Locate the cell with the specified text and output its [x, y] center coordinate. 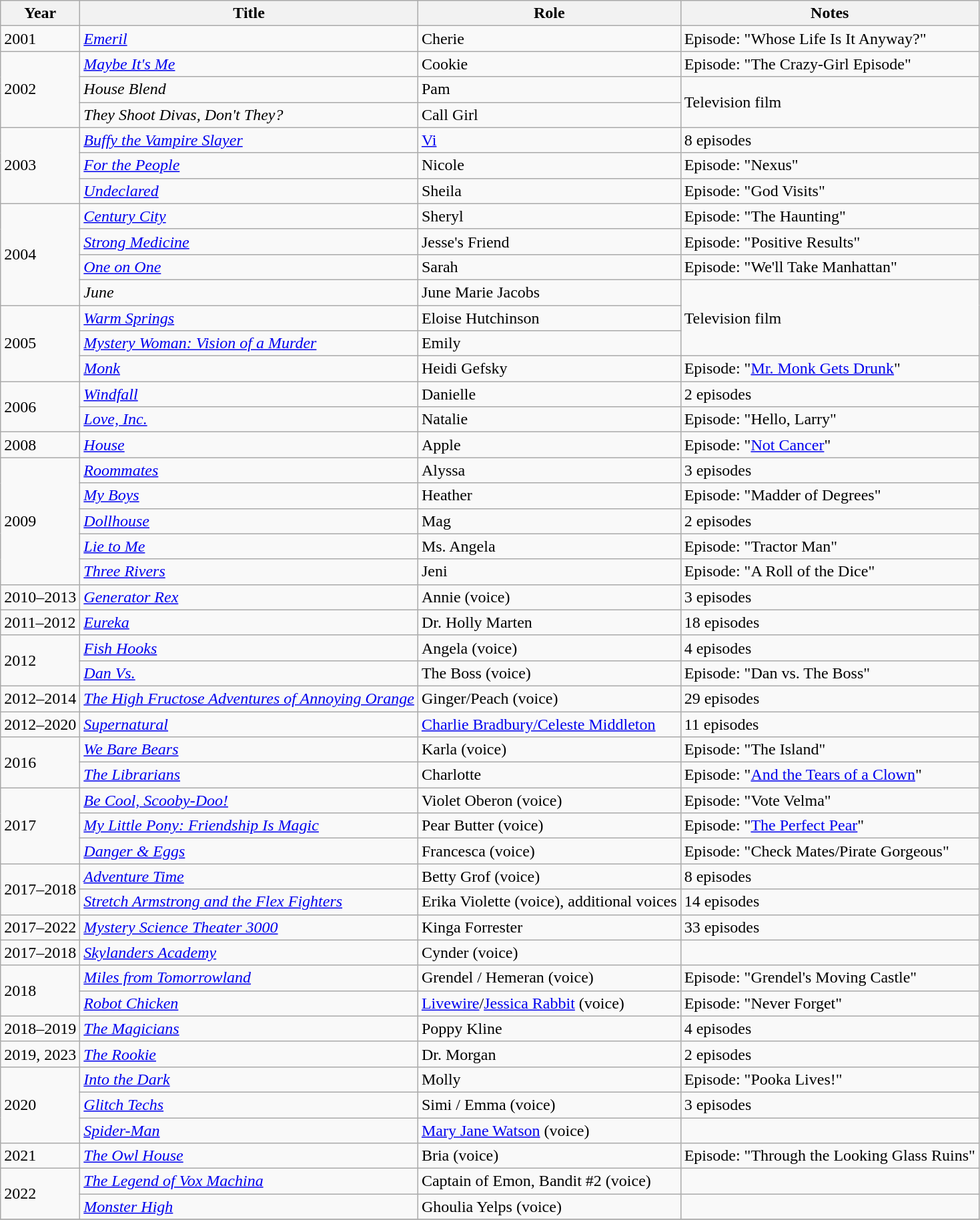
Ginger/Peach (voice) [549, 698]
2016 [40, 762]
Eureka [250, 622]
Title [250, 13]
Episode: "Madder of Degrees" [830, 496]
Jesse's Friend [549, 241]
Strong Medicine [250, 241]
Eloise Hutchinson [549, 318]
Grendel / Hemeran (voice) [549, 978]
2018 [40, 991]
14 episodes [830, 902]
29 episodes [830, 698]
Episode: "Pooka Lives!" [830, 1079]
Violet Oberon (voice) [549, 800]
The High Fructose Adventures of Annoying Orange [250, 698]
2005 [40, 344]
Century City [250, 216]
Molly [549, 1079]
Pear Butter (voice) [549, 826]
Angela (voice) [549, 648]
June [250, 292]
Dollhouse [250, 521]
Episode: "The Crazy-Girl Episode" [830, 64]
2009 [40, 521]
Episode: "Positive Results" [830, 241]
2018–2019 [40, 1029]
June Marie Jacobs [549, 292]
Lie to Me [250, 546]
Episode: "Tractor Man" [830, 546]
Monster High [250, 1207]
Stretch Armstrong and the Flex Fighters [250, 902]
Supernatural [250, 724]
2012 [40, 660]
Mystery Woman: Vision of a Murder [250, 344]
Buffy the Vampire Slayer [250, 140]
Robot Chicken [250, 1003]
2011–2012 [40, 622]
The Rookie [250, 1054]
Betty Grof (voice) [549, 876]
Ms. Angela [549, 546]
Episode: "Never Forget" [830, 1003]
Call Girl [549, 115]
The Librarians [250, 775]
Mystery Science Theater 3000 [250, 927]
2001 [40, 39]
Simi / Emma (voice) [549, 1105]
Episode: "We'll Take Manhattan" [830, 267]
Miles from Tomorrowland [250, 978]
Bria (voice) [549, 1156]
They Shoot Divas, Don't They? [250, 115]
Cherie [549, 39]
Sheila [549, 191]
Monk [250, 369]
For the People [250, 165]
Three Rivers [250, 572]
My Little Pony: Friendship Is Magic [250, 826]
Episode: "Hello, Larry" [830, 420]
2022 [40, 1194]
The Owl House [250, 1156]
Episode: "God Visits" [830, 191]
Episode: "Through the Looking Glass Ruins" [830, 1156]
Jeni [549, 572]
Karla (voice) [549, 750]
Pam [549, 89]
Charlotte [549, 775]
Episode: "The Island" [830, 750]
Poppy Kline [549, 1029]
2012–2014 [40, 698]
Charlie Bradbury/Celeste Middleton [549, 724]
Mary Jane Watson (voice) [549, 1131]
Undeclared [250, 191]
House [250, 445]
Cynder (voice) [549, 953]
The Boss (voice) [549, 673]
Maybe It's Me [250, 64]
Roommates [250, 470]
33 episodes [830, 927]
11 episodes [830, 724]
Heather [549, 496]
Kinga Forrester [549, 927]
Ghoulia Yelps (voice) [549, 1207]
Role [549, 13]
2019, 2023 [40, 1054]
Adventure Time [250, 876]
Episode: "Mr. Monk Gets Drunk" [830, 369]
Episode: "Whose Life Is It Anyway?" [830, 39]
Natalie [549, 420]
The Legend of Vox Machina [250, 1181]
Spider-Man [250, 1131]
Episode: "Check Mates/Pirate Gorgeous" [830, 851]
2021 [40, 1156]
My Boys [250, 496]
Nicole [549, 165]
Dan Vs. [250, 673]
Episode: "Vote Velma" [830, 800]
Cookie [549, 64]
Episode: "The Perfect Pear" [830, 826]
2008 [40, 445]
One on One [250, 267]
2020 [40, 1105]
Annie (voice) [549, 597]
Sarah [549, 267]
Episode: "A Roll of the Dice" [830, 572]
Danger & Eggs [250, 851]
Emily [549, 344]
Sheryl [549, 216]
Emeril [250, 39]
Fish Hooks [250, 648]
2003 [40, 165]
Dr. Morgan [549, 1054]
2017–2022 [40, 927]
Notes [830, 13]
Love, Inc. [250, 420]
Episode: "Not Cancer" [830, 445]
House Blend [250, 89]
Episode: "Nexus" [830, 165]
Generator Rex [250, 597]
Danielle [549, 394]
Dr. Holly Marten [549, 622]
Episode: "And the Tears of a Clown" [830, 775]
2006 [40, 407]
Livewire/Jessica Rabbit (voice) [549, 1003]
Erika Violette (voice), additional voices [549, 902]
2004 [40, 254]
Episode: "Grendel's Moving Castle" [830, 978]
18 episodes [830, 622]
Captain of Emon, Bandit #2 (voice) [549, 1181]
Alyssa [549, 470]
Episode: "Dan vs. The Boss" [830, 673]
2010–2013 [40, 597]
Vi [549, 140]
Be Cool, Scooby-Doo! [250, 800]
Windfall [250, 394]
2012–2020 [40, 724]
Into the Dark [250, 1079]
Mag [549, 521]
We Bare Bears [250, 750]
Episode: "The Haunting" [830, 216]
Francesca (voice) [549, 851]
Glitch Techs [250, 1105]
Skylanders Academy [250, 953]
Apple [549, 445]
2002 [40, 89]
The Magicians [250, 1029]
Year [40, 13]
Warm Springs [250, 318]
Heidi Gefsky [549, 369]
2017 [40, 826]
